Locate the cell with the specified text and output its [x, y] center coordinate. 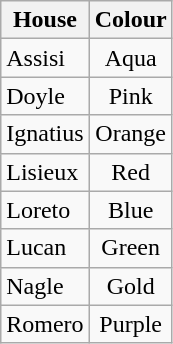
Colour [130, 20]
Orange [130, 134]
Aqua [130, 58]
Blue [130, 210]
Red [130, 172]
Green [130, 248]
Romero [45, 324]
Doyle [45, 96]
Lisieux [45, 172]
Loreto [45, 210]
Gold [130, 286]
Pink [130, 96]
Nagle [45, 286]
House [45, 20]
Purple [130, 324]
Ignatius [45, 134]
Assisi [45, 58]
Lucan [45, 248]
